Locate the cell with the specified text and output its (x, y) center coordinate. 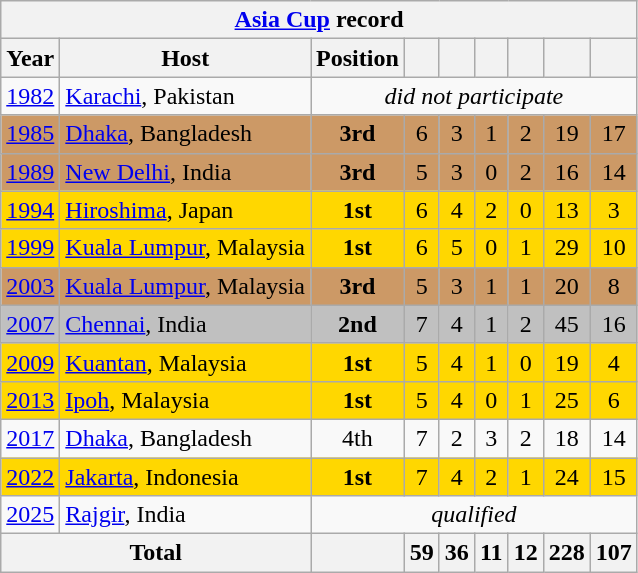
20 (566, 286)
2007 (30, 324)
qualified (474, 515)
Position (358, 58)
228 (566, 553)
18 (566, 438)
Asia Cup record (320, 20)
Karachi, Pakistan (186, 96)
Jakarta, Indonesia (186, 477)
36 (456, 553)
1994 (30, 210)
Year (30, 58)
59 (422, 553)
29 (566, 248)
Hiroshima, Japan (186, 210)
1989 (30, 172)
15 (614, 477)
4th (358, 438)
10 (614, 248)
45 (566, 324)
Rajgir, India (186, 515)
Host (186, 58)
12 (526, 553)
did not participate (474, 96)
1985 (30, 134)
Total (156, 553)
2013 (30, 400)
8 (614, 286)
New Delhi, India (186, 172)
2017 (30, 438)
2022 (30, 477)
107 (614, 553)
11 (491, 553)
13 (566, 210)
17 (614, 134)
2nd (358, 324)
Chennai, India (186, 324)
Ipoh, Malaysia (186, 400)
25 (566, 400)
24 (566, 477)
2003 (30, 286)
2009 (30, 362)
1999 (30, 248)
Kuantan, Malaysia (186, 362)
2025 (30, 515)
1982 (30, 96)
